Find where the given text appears and provide that cell's center as [x, y] coordinate. 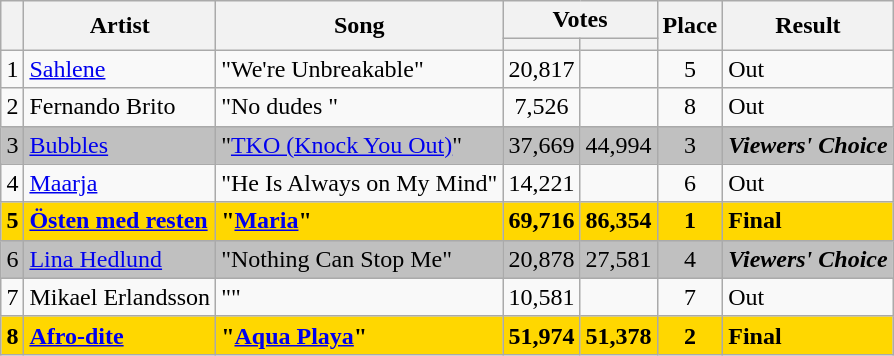
20,817 [542, 69]
"Maria" [360, 221]
"No dudes " [360, 107]
51,974 [542, 335]
69,716 [542, 221]
Östen med resten [120, 221]
20,878 [542, 259]
"He Is Always on My Mind" [360, 183]
37,669 [542, 145]
7,526 [542, 107]
Result [808, 26]
Maarja [120, 183]
"TKO (Knock You Out)" [360, 145]
44,994 [618, 145]
Mikael Erlandsson [120, 297]
Lina Hedlund [120, 259]
"Aqua Playa" [360, 335]
Sahlene [120, 69]
14,221 [542, 183]
Afro-dite [120, 335]
Bubbles [120, 145]
"Nothing Can Stop Me" [360, 259]
51,378 [618, 335]
Place [690, 26]
27,581 [618, 259]
"We're Unbreakable" [360, 69]
"" [360, 297]
Artist [120, 26]
10,581 [542, 297]
86,354 [618, 221]
Votes [580, 20]
Fernando Brito [120, 107]
Song [360, 26]
